Search for the cell housing the specified text and yield its [X, Y] center coordinate. 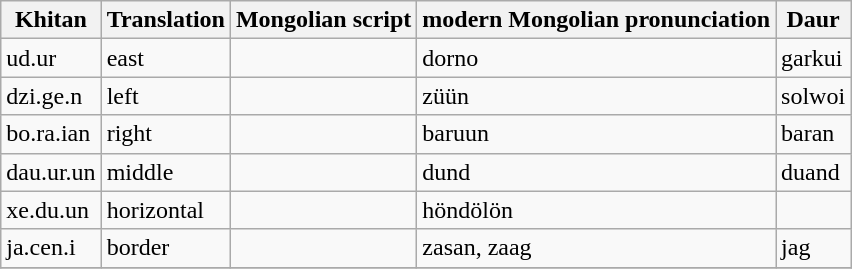
modern Mongolian pronunciation [596, 20]
baruun [596, 134]
xe.du.un [51, 210]
duand [814, 172]
left [166, 96]
baran [814, 134]
dund [596, 172]
Daur [814, 20]
dau.ur.un [51, 172]
zasan, zaag [596, 248]
ud.ur [51, 58]
jag [814, 248]
middle [166, 172]
höndölön [596, 210]
Khitan [51, 20]
dzi.ge.n [51, 96]
dorno [596, 58]
Translation [166, 20]
ja.cen.i [51, 248]
border [166, 248]
bo.ra.ian [51, 134]
züün [596, 96]
Mongolian script [323, 20]
east [166, 58]
horizontal [166, 210]
solwoi [814, 96]
right [166, 134]
garkui [814, 58]
